Identify which cell holds the provided text, then report its [X, Y] central coordinate. 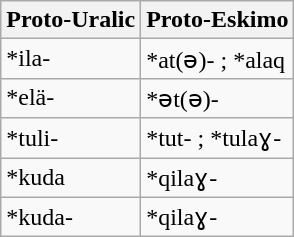
Proto-Uralic [71, 20]
*tut- ; *tulaɣ- [218, 138]
*at(ǝ)- ; *alaq [218, 59]
*kuda- [71, 217]
*ǝt(ǝ)- [218, 98]
Proto-Eskimo [218, 20]
*kuda [71, 178]
*elä- [71, 98]
*ila- [71, 59]
*tuli- [71, 138]
